Search for the cell housing the specified text and yield its [X, Y] center coordinate. 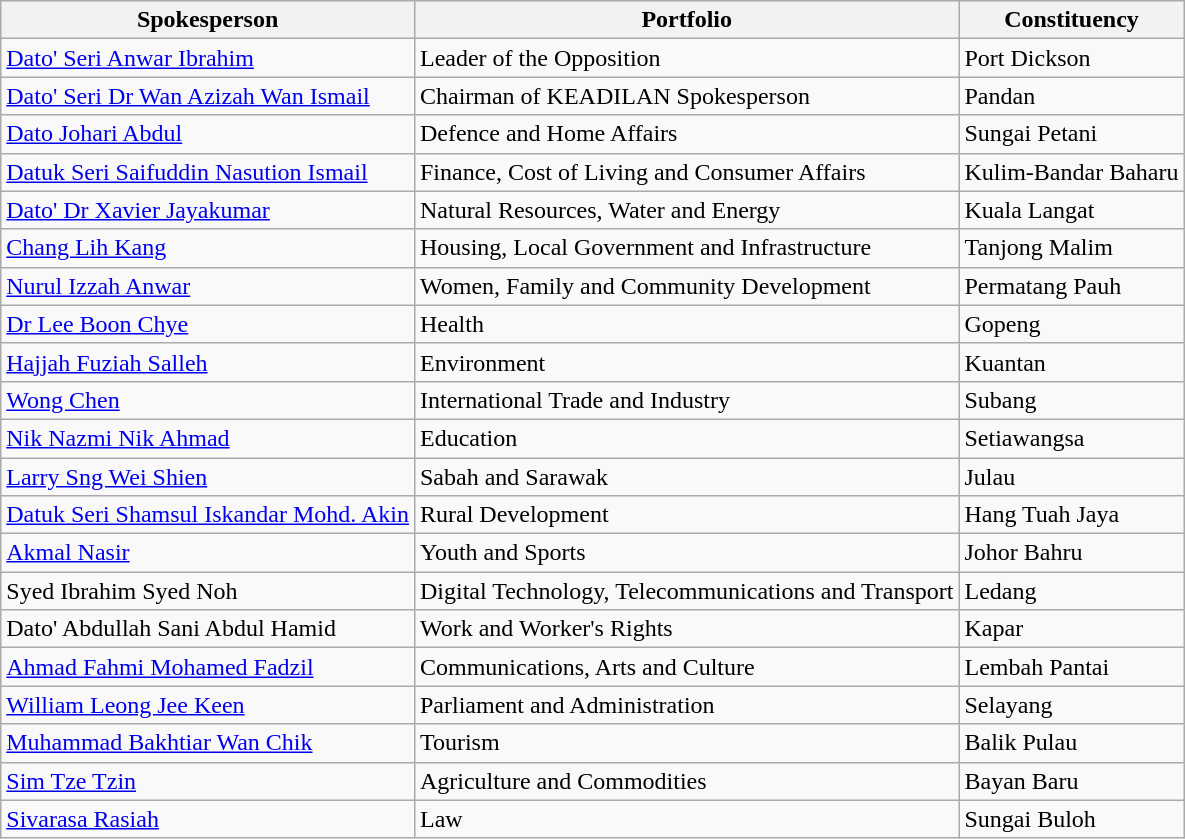
Kuantan [1072, 362]
Chang Lih Kang [208, 248]
Nurul Izzah Anwar [208, 286]
Rural Development [686, 515]
Permatang Pauh [1072, 286]
Kuala Langat [1072, 210]
Parliament and Administration [686, 705]
Sungai Petani [1072, 134]
Dato' Abdullah Sani Abdul Hamid [208, 629]
Larry Sng Wei Shien [208, 477]
Dato' Dr Xavier Jayakumar [208, 210]
Datuk Seri Shamsul Iskandar Mohd. Akin [208, 515]
Youth and Sports [686, 553]
Chairman of KEADILAN Spokesperson [686, 96]
Ledang [1072, 591]
William Leong Jee Keen [208, 705]
Sungai Buloh [1072, 819]
Balik Pulau [1072, 743]
Nik Nazmi Nik Ahmad [208, 438]
Kulim-Bandar Baharu [1072, 172]
Sim Tze Tzin [208, 781]
Selayang [1072, 705]
Pandan [1072, 96]
Work and Worker's Rights [686, 629]
Lembah Pantai [1072, 667]
Subang [1072, 400]
Law [686, 819]
Tourism [686, 743]
Johor Bahru [1072, 553]
Health [686, 324]
Hang Tuah Jaya [1072, 515]
Kapar [1072, 629]
Finance, Cost of Living and Consumer Affairs [686, 172]
Dato' Seri Dr Wan Azizah Wan Ismail [208, 96]
Sabah and Sarawak [686, 477]
Gopeng [1072, 324]
Akmal Nasir [208, 553]
Syed Ibrahim Syed Noh [208, 591]
Natural Resources, Water and Energy [686, 210]
Defence and Home Affairs [686, 134]
Hajjah Fuziah Salleh [208, 362]
Bayan Baru [1072, 781]
Sivarasa Rasiah [208, 819]
Digital Technology, Telecommunications and Transport [686, 591]
Wong Chen [208, 400]
Dato' Seri Anwar Ibrahim [208, 58]
Dato Johari Abdul [208, 134]
Women, Family and Community Development [686, 286]
Spokesperson [208, 20]
Constituency [1072, 20]
Communications, Arts and Culture [686, 667]
Setiawangsa [1072, 438]
Leader of the Opposition [686, 58]
Portfolio [686, 20]
Housing, Local Government and Infrastructure [686, 248]
Datuk Seri Saifuddin Nasution Ismail [208, 172]
Muhammad Bakhtiar Wan Chik [208, 743]
Tanjong Malim [1072, 248]
Dr Lee Boon Chye [208, 324]
Agriculture and Commodities [686, 781]
Port Dickson [1072, 58]
Education [686, 438]
Julau [1072, 477]
Environment [686, 362]
Ahmad Fahmi Mohamed Fadzil [208, 667]
International Trade and Industry [686, 400]
